Search for the cell housing the specified text and yield its (x, y) center coordinate. 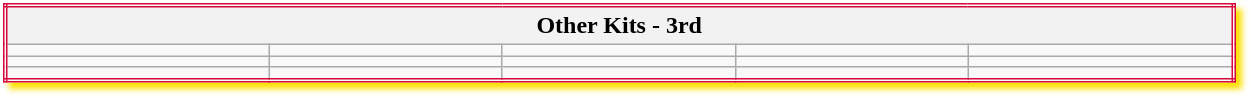
Other Kits - 3rd (619, 25)
